Extract the (x, y) coordinate from the center of the cell holding the provided text.  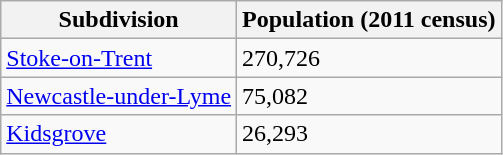
Newcastle-under-Lyme (119, 96)
Kidsgrove (119, 134)
Population (2011 census) (369, 20)
Subdivision (119, 20)
Stoke-on-Trent (119, 58)
26,293 (369, 134)
75,082 (369, 96)
270,726 (369, 58)
